From the cell containing the given text, extract its center point as [X, Y] coordinate. 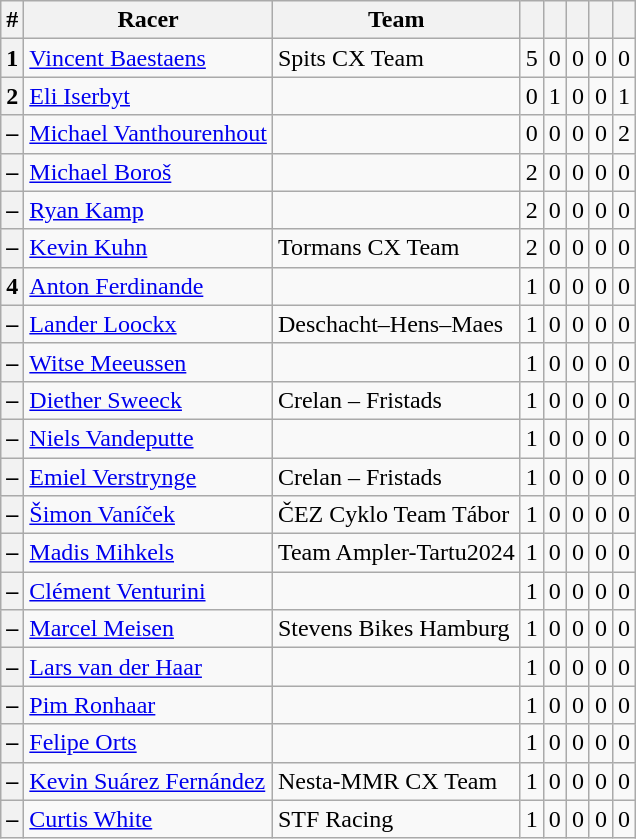
Michael Boroš [148, 172]
Team [396, 20]
ČEZ Cyklo Team Tábor [396, 515]
Team Ampler-Tartu2024 [396, 553]
Deschacht–Hens–Maes [396, 324]
Emiel Verstrynge [148, 477]
Šimon Vaníček [148, 515]
Kevin Suárez Fernández [148, 781]
Spits CX Team [396, 58]
Pim Ronhaar [148, 705]
Nesta-MMR CX Team [396, 781]
Racer [148, 20]
Lars van der Haar [148, 667]
Witse Meeussen [148, 362]
Michael Vanthourenhout [148, 134]
Felipe Orts [148, 743]
Madis Mihkels [148, 553]
Vincent Baestaens [148, 58]
Ryan Kamp [148, 210]
Tormans CX Team [396, 248]
Curtis White [148, 819]
Stevens Bikes Hamburg [396, 629]
Clément Venturini [148, 591]
Eli Iserbyt [148, 96]
Diether Sweeck [148, 400]
# [12, 20]
Kevin Kuhn [148, 248]
Lander Loockx [148, 324]
STF Racing [396, 819]
4 [12, 286]
Niels Vandeputte [148, 438]
Marcel Meisen [148, 629]
Anton Ferdinande [148, 286]
5 [532, 58]
